Return the [X, Y] coordinate for the center point of the cell that contains the specified text.  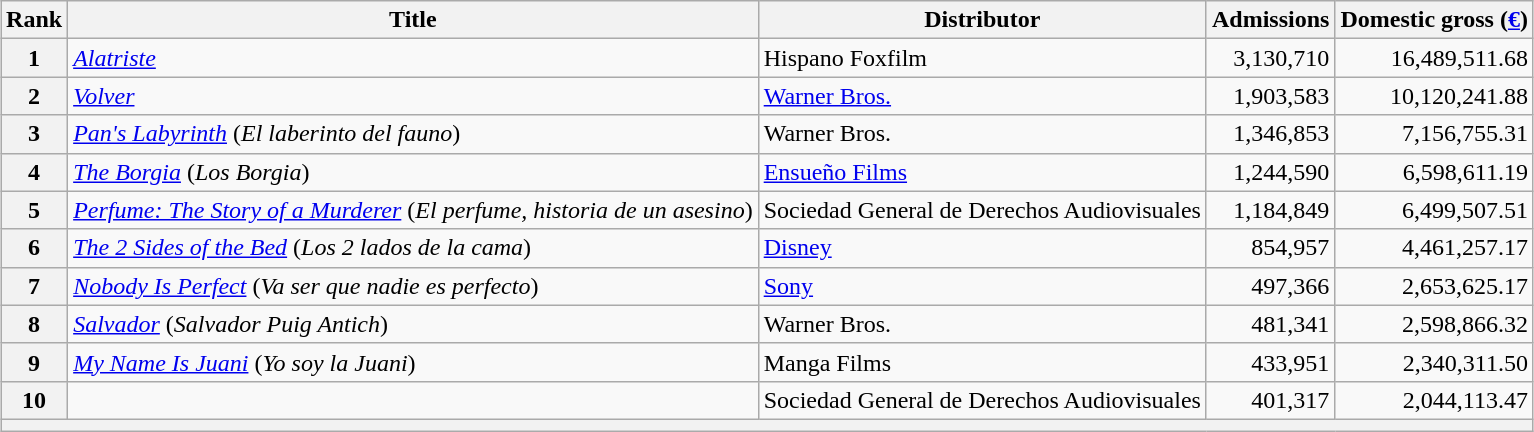
1 [34, 58]
7 [34, 286]
The 2 Sides of the Bed (Los 2 lados de la cama) [414, 248]
Alatriste [414, 58]
1,184,849 [1270, 210]
2,598,866.32 [1434, 324]
433,951 [1270, 362]
10,120,241.88 [1434, 96]
Pan's Labyrinth (El laberinto del fauno) [414, 134]
Distributor [982, 20]
9 [34, 362]
Disney [982, 248]
Admissions [1270, 20]
6 [34, 248]
My Name Is Juani (Yo soy la Juani) [414, 362]
1,346,853 [1270, 134]
Sony [982, 286]
5 [34, 210]
2 [34, 96]
8 [34, 324]
Domestic gross (€) [1434, 20]
3,130,710 [1270, 58]
3 [34, 134]
Rank [34, 20]
Nobody Is Perfect (Va ser que nadie es perfecto) [414, 286]
4,461,257.17 [1434, 248]
2,044,113.47 [1434, 400]
Salvador (Salvador Puig Antich) [414, 324]
Ensueño Films [982, 172]
7,156,755.31 [1434, 134]
The Borgia (Los Borgia) [414, 172]
Perfume: The Story of a Murderer (El perfume, historia de un asesino) [414, 210]
401,317 [1270, 400]
Title [414, 20]
10 [34, 400]
1,244,590 [1270, 172]
4 [34, 172]
Hispano Foxfilm [982, 58]
Volver [414, 96]
497,366 [1270, 286]
2,340,311.50 [1434, 362]
481,341 [1270, 324]
1,903,583 [1270, 96]
16,489,511.68 [1434, 58]
Manga Films [982, 362]
6,598,611.19 [1434, 172]
2,653,625.17 [1434, 286]
854,957 [1270, 248]
6,499,507.51 [1434, 210]
